Identify which cell holds the provided text, then report its (X, Y) central coordinate. 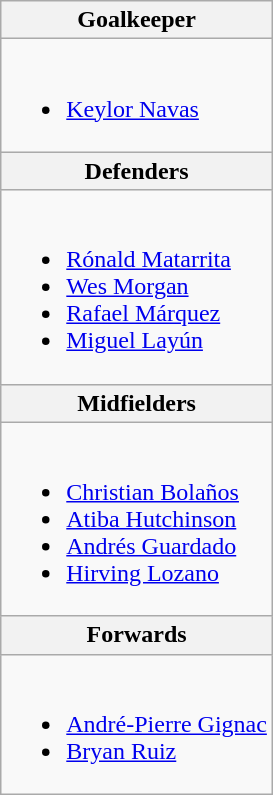
André-Pierre GignacBryan Ruiz (137, 724)
Midfielders (137, 403)
Rónald MatarritaWes MorganRafael MárquezMiguel Layún (137, 287)
Defenders (137, 171)
Goalkeeper (137, 20)
Forwards (137, 635)
Christian BolañosAtiba HutchinsonAndrés GuardadoHirving Lozano (137, 519)
Keylor Navas (137, 96)
